Pinpoint the cell where the given text exists, returning its (x, y) midpoint coordinate. 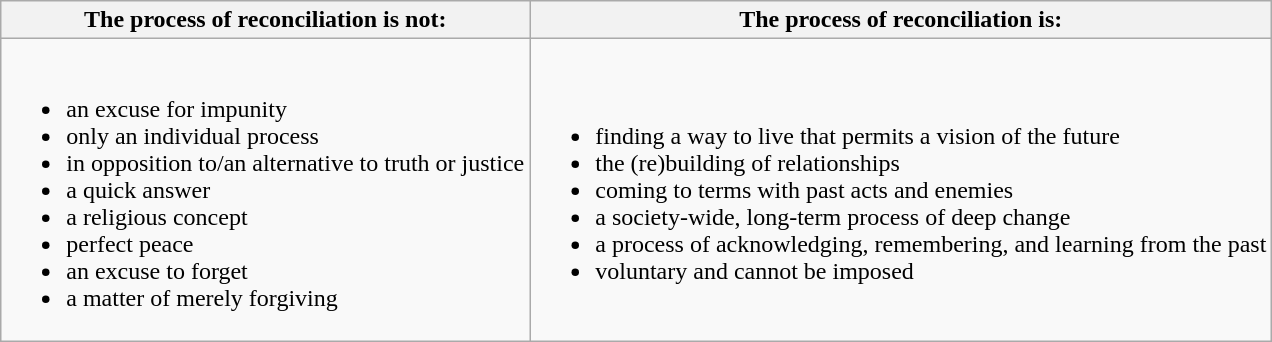
The process of reconciliation is: (901, 20)
The process of reconciliation is not: (266, 20)
